Output the (x, y) coordinate of the center of the cell containing the given text.  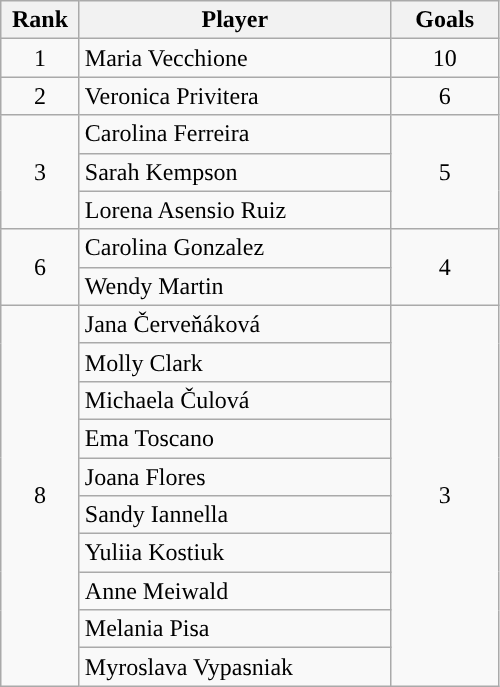
Joana Flores (234, 477)
Veronica Privitera (234, 96)
10 (444, 58)
Wendy Martin (234, 286)
1 (40, 58)
Lorena Asensio Ruiz (234, 210)
Jana Červeňáková (234, 324)
Carolina Gonzalez (234, 248)
Goals (444, 20)
8 (40, 496)
5 (444, 172)
Melania Pisa (234, 629)
Anne Meiwald (234, 591)
Yuliia Kostiuk (234, 553)
Player (234, 20)
4 (444, 267)
Rank (40, 20)
2 (40, 96)
Maria Vecchione (234, 58)
Michaela Čulová (234, 400)
Ema Toscano (234, 438)
Sandy Iannella (234, 515)
Myroslava Vypasniak (234, 667)
Carolina Ferreira (234, 134)
Sarah Kempson (234, 172)
Molly Clark (234, 362)
